Capture the cell that displays the provided text and extract its [x, y] central coordinate. 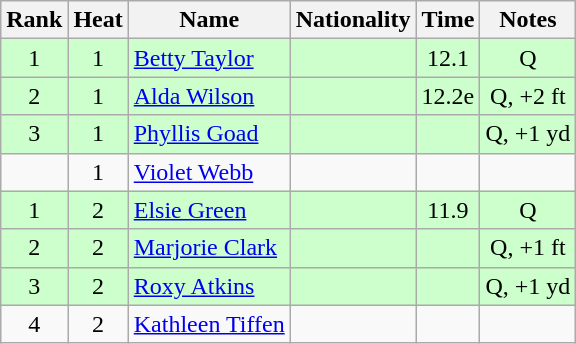
Heat [98, 20]
12.2e [448, 96]
Roxy Atkins [209, 286]
4 [34, 324]
Phyllis Goad [209, 134]
11.9 [448, 210]
Marjorie Clark [209, 248]
Notes [528, 20]
Q, +1 ft [528, 248]
Violet Webb [209, 172]
Q, +2 ft [528, 96]
Betty Taylor [209, 58]
Time [448, 20]
12.1 [448, 58]
Nationality [353, 20]
Rank [34, 20]
Name [209, 20]
Alda Wilson [209, 96]
Kathleen Tiffen [209, 324]
Elsie Green [209, 210]
